Identify which cell holds the provided text, then report its (x, y) central coordinate. 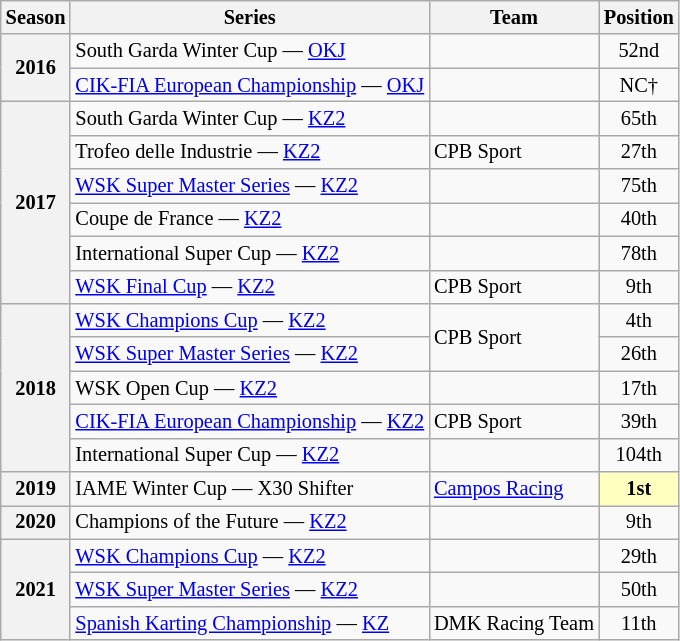
NC† (639, 85)
CIK-FIA European Championship — OKJ (250, 85)
65th (639, 118)
WSK Open Cup — KZ2 (250, 388)
Coupe de France — KZ2 (250, 219)
4th (639, 320)
Champions of the Future — KZ2 (250, 522)
South Garda Winter Cup — OKJ (250, 51)
2019 (36, 489)
75th (639, 186)
52nd (639, 51)
Series (250, 17)
IAME Winter Cup — X30 Shifter (250, 489)
CIK-FIA European Championship — KZ2 (250, 421)
78th (639, 253)
Position (639, 17)
South Garda Winter Cup — KZ2 (250, 118)
WSK Final Cup — KZ2 (250, 287)
50th (639, 589)
Spanish Karting Championship — KZ (250, 623)
DMK Racing Team (514, 623)
27th (639, 152)
Team (514, 17)
11th (639, 623)
Season (36, 17)
17th (639, 388)
2018 (36, 387)
39th (639, 421)
29th (639, 556)
40th (639, 219)
2021 (36, 590)
Trofeo delle Industrie — KZ2 (250, 152)
1st (639, 489)
104th (639, 455)
2020 (36, 522)
26th (639, 354)
2017 (36, 202)
Campos Racing (514, 489)
2016 (36, 68)
